Search for the cell housing the specified text and yield its [x, y] center coordinate. 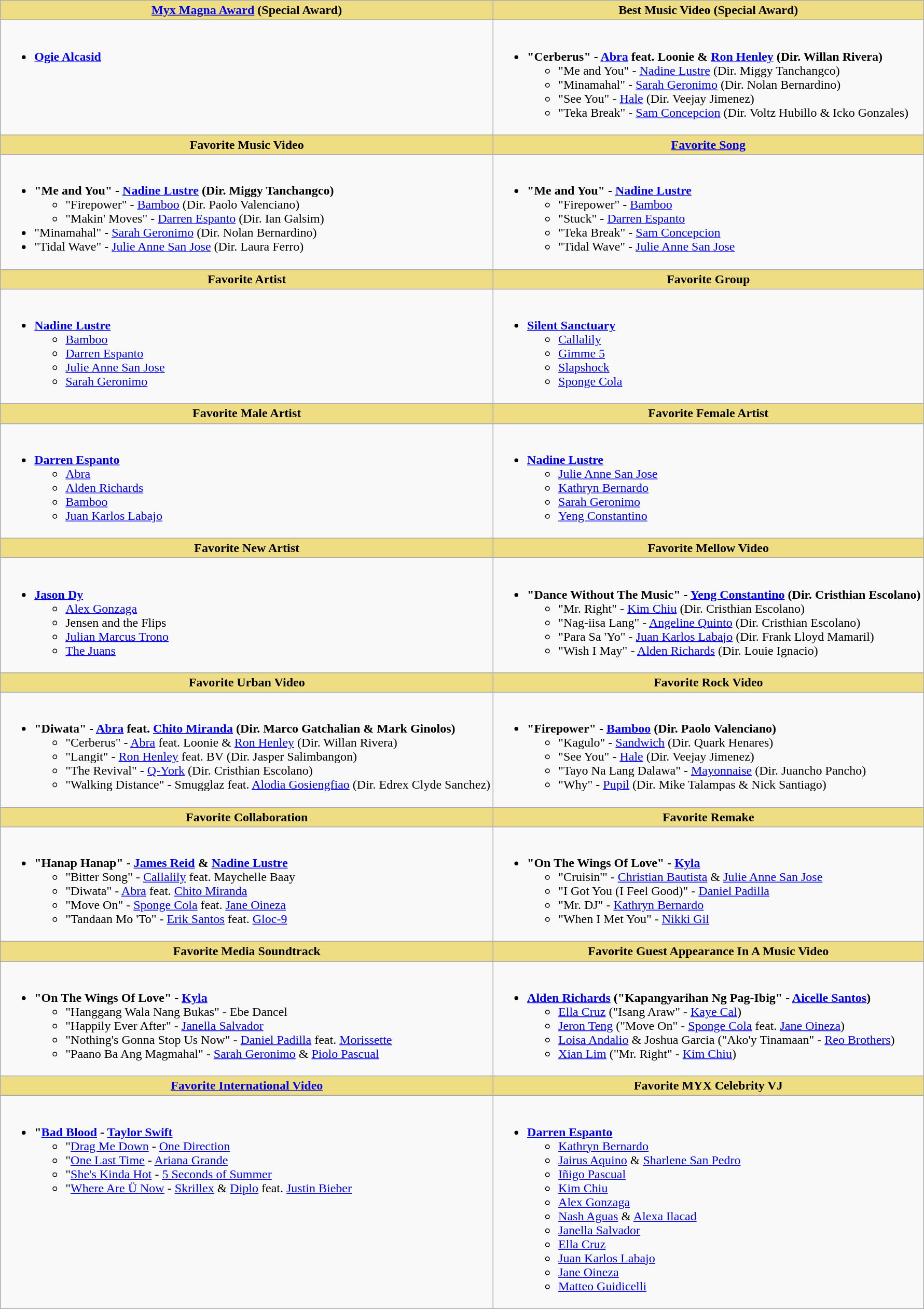
Myx Magna Award (Special Award) [247, 10]
Favorite Music Video [247, 145]
Favorite Male Artist [247, 414]
Favorite Song [709, 145]
Ogie Alcasid [247, 78]
Favorite Remake [709, 817]
Jason DyAlex GonzagaJensen and the FlipsJulian Marcus TronoThe Juans [247, 615]
Favorite Guest Appearance In A Music Video [709, 952]
Favorite Urban Video [247, 682]
Favorite Media Soundtrack [247, 952]
Favorite Collaboration [247, 817]
Favorite Artist [247, 279]
Favorite International Video [247, 1086]
Silent SanctuaryCallalilyGimme 5SlapshockSponge Cola [709, 347]
Darren EspantoAbraAlden RichardsBambooJuan Karlos Labajo [247, 480]
Nadine LustreJulie Anne San JoseKathryn BernardoSarah GeronimoYeng Constantino [709, 480]
Best Music Video (Special Award) [709, 10]
Favorite Group [709, 279]
"Me and You" - Nadine Lustre"Firepower" - Bamboo"Stuck" - Darren Espanto"Teka Break" - Sam Concepcion"Tidal Wave" - Julie Anne San Jose [709, 212]
Nadine LustreBambooDarren EspantoJulie Anne San JoseSarah Geronimo [247, 347]
Favorite Mellow Video [709, 548]
Favorite Rock Video [709, 682]
Favorite Female Artist [709, 414]
Favorite New Artist [247, 548]
Favorite MYX Celebrity VJ [709, 1086]
